Find where the given text appears and provide that cell's center as [x, y] coordinate. 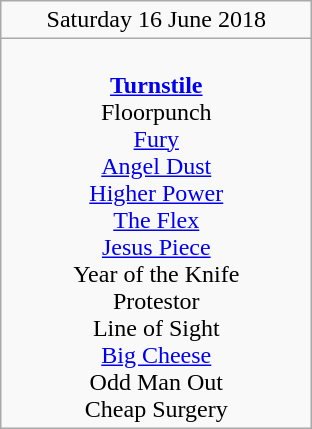
Saturday 16 June 2018 [156, 20]
Turnstile Floorpunch Fury Angel Dust Higher Power The Flex Jesus Piece Year of the Knife Protestor Line of Sight Big Cheese Odd Man Out Cheap Surgery [156, 234]
